From the cell containing the given text, extract its center point as (x, y) coordinate. 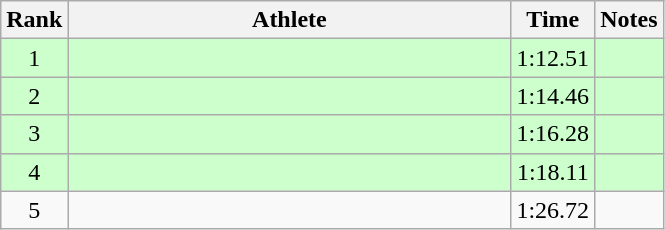
Athlete (290, 20)
2 (34, 96)
Notes (629, 20)
Rank (34, 20)
1 (34, 58)
5 (34, 210)
Time (553, 20)
1:14.46 (553, 96)
1:16.28 (553, 134)
1:18.11 (553, 172)
1:12.51 (553, 58)
3 (34, 134)
1:26.72 (553, 210)
4 (34, 172)
